Scan for the cell matching the given text and deliver its [x, y] coordinate at center. 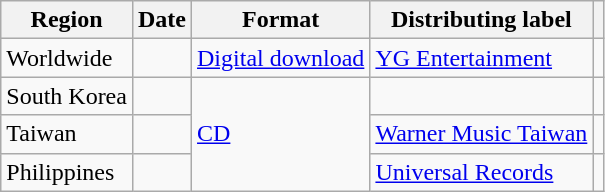
Warner Music Taiwan [482, 134]
Philippines [67, 172]
Taiwan [67, 134]
Region [67, 20]
Date [162, 20]
CD [281, 134]
YG Entertainment [482, 58]
Format [281, 20]
Worldwide [67, 58]
Distributing label [482, 20]
Universal Records [482, 172]
South Korea [67, 96]
Digital download [281, 58]
